Search for the cell housing the specified text and yield its (X, Y) center coordinate. 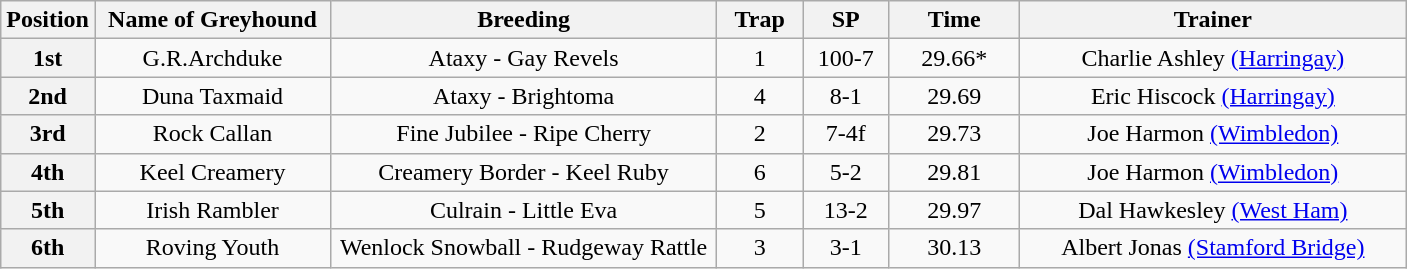
Keel Creamery (212, 172)
29.73 (954, 134)
Name of Greyhound (212, 20)
Position (48, 20)
3 (760, 248)
Albert Jonas (Stamford Bridge) (1213, 248)
29.66* (954, 58)
Duna Taxmaid (212, 96)
Ataxy - Gay Revels (524, 58)
G.R.Archduke (212, 58)
Dal Hawkesley (West Ham) (1213, 210)
5th (48, 210)
Ataxy - Brightoma (524, 96)
Trainer (1213, 20)
Culrain - Little Eva (524, 210)
Fine Jubilee - Ripe Cherry (524, 134)
Roving Youth (212, 248)
4 (760, 96)
SP (846, 20)
29.69 (954, 96)
6 (760, 172)
29.97 (954, 210)
Eric Hiscock (Harringay) (1213, 96)
Charlie Ashley (Harringay) (1213, 58)
Breeding (524, 20)
2 (760, 134)
Wenlock Snowball - Rudgeway Rattle (524, 248)
1 (760, 58)
Irish Rambler (212, 210)
Trap (760, 20)
30.13 (954, 248)
Rock Callan (212, 134)
3rd (48, 134)
Creamery Border - Keel Ruby (524, 172)
100-7 (846, 58)
2nd (48, 96)
7-4f (846, 134)
3-1 (846, 248)
Time (954, 20)
5-2 (846, 172)
4th (48, 172)
29.81 (954, 172)
1st (48, 58)
8-1 (846, 96)
13-2 (846, 210)
5 (760, 210)
6th (48, 248)
